Locate the cell with the specified text and output its [X, Y] center coordinate. 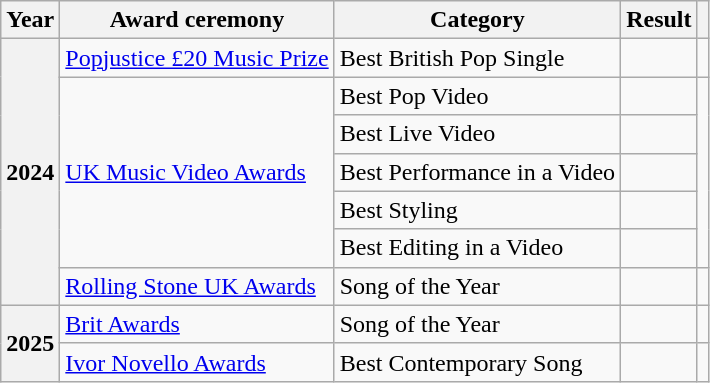
Ivor Novello Awards [197, 362]
Year [30, 20]
Best Performance in a Video [477, 172]
Rolling Stone UK Awards [197, 286]
Best Pop Video [477, 96]
Best Styling [477, 210]
Brit Awards [197, 324]
UK Music Video Awards [197, 172]
Best Live Video [477, 134]
Best Contemporary Song [477, 362]
2024 [30, 172]
Best British Pop Single [477, 58]
Category [477, 20]
Award ceremony [197, 20]
Popjustice £20 Music Prize [197, 58]
2025 [30, 343]
Best Editing in a Video [477, 248]
Result [659, 20]
